Extract the (X, Y) coordinate from the center of the cell holding the provided text.  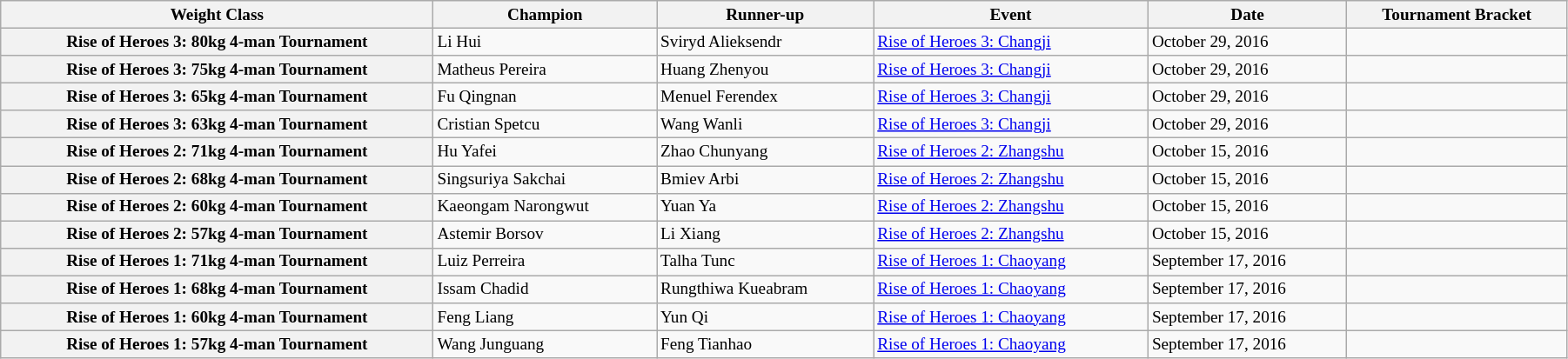
Yuan Ya (766, 207)
Li Hui (545, 42)
Matheus Pereira (545, 70)
Rise of Heroes 2: 60kg 4-man Tournament (218, 207)
Bmiev Arbi (766, 179)
Champion (545, 15)
Runner-up (766, 15)
Hu Yafei (545, 152)
Menuel Ferendex (766, 96)
Rise of Heroes 2: 57kg 4-man Tournament (218, 235)
Date (1247, 15)
Weight Class (218, 15)
Singsuriya Sakchai (545, 179)
Rise of Heroes 1: 71kg 4-man Tournament (218, 262)
Luiz Perreira (545, 262)
Rise of Heroes 3: 65kg 4-man Tournament (218, 96)
Cristian Spetcu (545, 124)
Yun Qi (766, 317)
Rise of Heroes 1: 68kg 4-man Tournament (218, 289)
Event (1011, 15)
Feng Liang (545, 317)
Tournament Bracket (1457, 15)
Li Xiang (766, 235)
Astemir Borsov (545, 235)
Rise of Heroes 1: 57kg 4-man Tournament (218, 344)
Zhao Chunyang (766, 152)
Feng Tianhao (766, 344)
Rungthiwa Kueabram (766, 289)
Rise of Heroes 2: 68kg 4-man Tournament (218, 179)
Talha Tunc (766, 262)
Rise of Heroes 2: 71kg 4-man Tournament (218, 152)
Rise of Heroes 3: 80kg 4-man Tournament (218, 42)
Huang Zhenyou (766, 70)
Kaeongam Narongwut (545, 207)
Wang Junguang (545, 344)
Wang Wanli (766, 124)
Rise of Heroes 3: 75kg 4-man Tournament (218, 70)
Fu Qingnan (545, 96)
Issam Chadid (545, 289)
Sviryd Alieksendr (766, 42)
Rise of Heroes 1: 60kg 4-man Tournament (218, 317)
Rise of Heroes 3: 63kg 4-man Tournament (218, 124)
